Capture the cell that displays the provided text and extract its (X, Y) central coordinate. 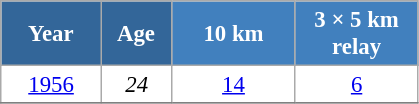
3 × 5 km relay (356, 34)
Age (136, 34)
1956 (52, 85)
24 (136, 85)
14 (234, 85)
10 km (234, 34)
6 (356, 85)
Year (52, 34)
